Output the [x, y] coordinate of the center of the cell containing the given text.  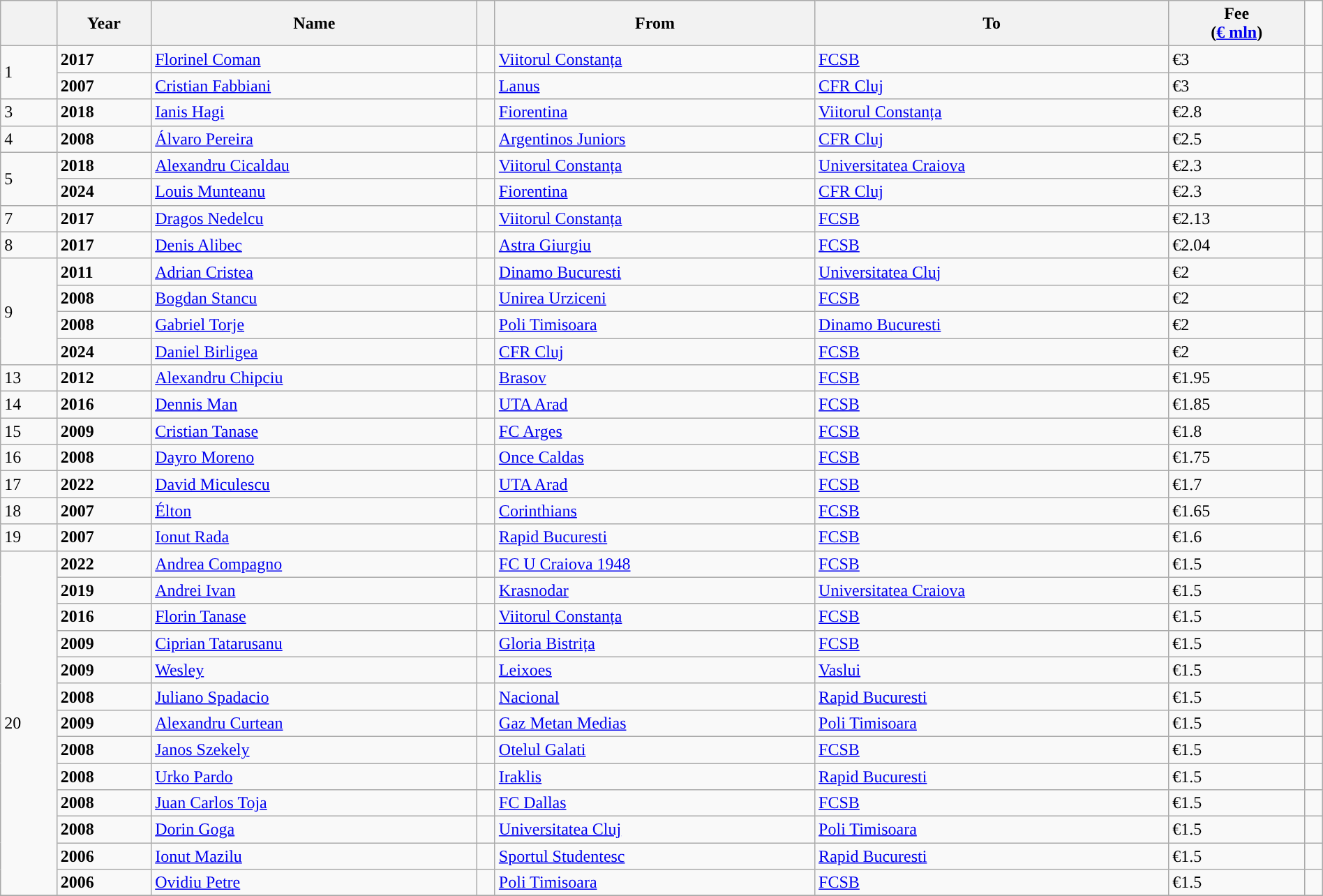
Fee(€ mln) [1236, 24]
4 [29, 139]
Denis Alibec [314, 245]
Alexandru Chipciu [314, 378]
Krasnodar [655, 590]
2011 [103, 271]
€2.8 [1236, 112]
Once Caldas [655, 458]
1 [29, 73]
15 [29, 431]
Dorin Goga [314, 830]
Leixoes [655, 670]
Brasov [655, 378]
To [992, 24]
Urko Pardo [314, 777]
Florinel Coman [314, 59]
€1.7 [1236, 484]
Alexandru Curtean [314, 723]
€1.95 [1236, 378]
Dennis Man [314, 405]
Argentinos Juniors [655, 139]
2019 [103, 590]
€2.04 [1236, 245]
Andrei Ivan [314, 590]
18 [29, 511]
€1.6 [1236, 537]
Daniel Birligea [314, 351]
€1.85 [1236, 405]
9 [29, 311]
7 [29, 218]
Astra Giurgiu [655, 245]
Juan Carlos Toja [314, 803]
€1.65 [1236, 511]
FC Arges [655, 431]
Élton [314, 511]
2012 [103, 378]
Dayro Moreno [314, 458]
5 [29, 179]
FC Dallas [655, 803]
Adrian Cristea [314, 271]
Bogdan Stancu [314, 298]
€1.75 [1236, 458]
Juliano Spadacio [314, 696]
3 [29, 112]
Janos Szekely [314, 749]
€2.13 [1236, 218]
Ciprian Tatarusanu [314, 643]
Andrea Compagno [314, 564]
Ionut Mazilu [314, 856]
Name [314, 24]
€1.8 [1236, 431]
Otelul Galati [655, 749]
From [655, 24]
Lanus [655, 86]
Year [103, 24]
Ianis Hagi [314, 112]
FC U Craiova 1948 [655, 564]
Vaslui [992, 670]
Florin Tanase [314, 617]
Ovidiu Petre [314, 883]
Alexandru Cicaldau [314, 165]
Iraklis [655, 777]
David Miculescu [314, 484]
Dragos Nedelcu [314, 218]
Unirea Urziceni [655, 298]
Cristian Tanase [314, 431]
Gabriel Torje [314, 324]
17 [29, 484]
€2.5 [1236, 139]
20 [29, 723]
16 [29, 458]
Ionut Rada [314, 537]
8 [29, 245]
19 [29, 537]
Wesley [314, 670]
Louis Munteanu [314, 192]
Gaz Metan Medias [655, 723]
14 [29, 405]
Sportul Studentesc [655, 856]
Nacional [655, 696]
Gloria Bistrița [655, 643]
13 [29, 378]
Álvaro Pereira [314, 139]
Cristian Fabbiani [314, 86]
Corinthians [655, 511]
